Detect which cell encompasses the target text, then output its (X, Y) center coordinate. 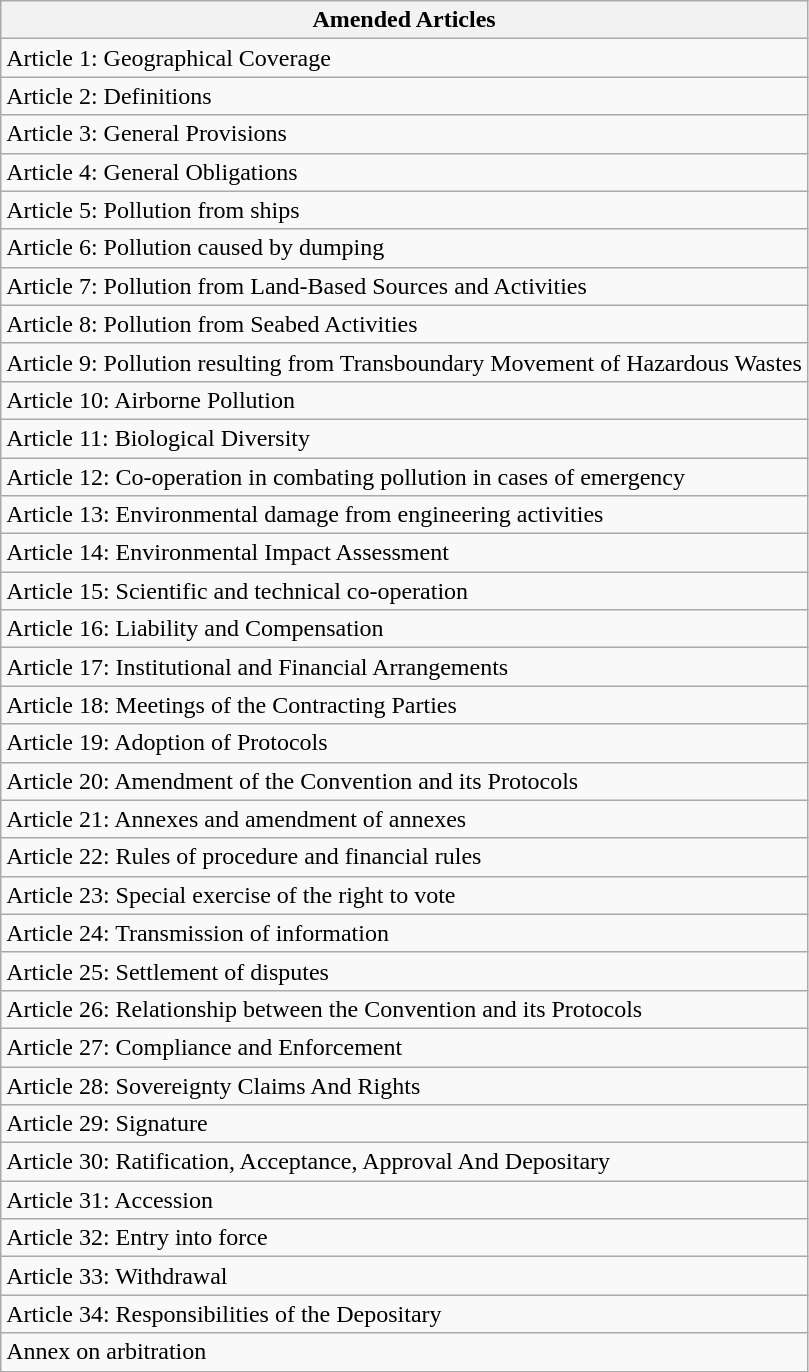
Article 20: Amendment of the Convention and its Protocols (404, 781)
Article 4: General Obligations (404, 172)
Article 16: Liability and Compensation (404, 629)
Article 27: Compliance and Enforcement (404, 1047)
Article 28: Sovereignty Claims And Rights (404, 1085)
Article 10: Airborne Pollution (404, 400)
Article 19: Adoption of Protocols (404, 743)
Article 34: Responsibilities of the Depositary (404, 1314)
Amended Articles (404, 20)
Article 14: Environmental Impact Assessment (404, 553)
Article 25: Settlement of disputes (404, 971)
Article 21: Annexes and amendment of annexes (404, 819)
Article 15: Scientific and technical co-operation (404, 591)
Article 6: Pollution caused by dumping (404, 248)
Article 12: Co-operation in combating pollution in cases of emergency (404, 477)
Article 29: Signature (404, 1124)
Article 23: Special exercise of the right to vote (404, 895)
Annex on arbitration (404, 1352)
Article 22: Rules of procedure and financial rules (404, 857)
Article 24: Transmission of information (404, 933)
Article 26: Relationship between the Convention and its Protocols (404, 1009)
Article 17: Institutional and Financial Arrangements (404, 667)
Article 31: Accession (404, 1200)
Article 33: Withdrawal (404, 1276)
Article 3: General Provisions (404, 134)
Article 9: Pollution resulting from Transboundary Movement of Hazardous Wastes (404, 362)
Article 2: Definitions (404, 96)
Article 5: Pollution from ships (404, 210)
Article 7: Pollution from Land-Based Sources and Activities (404, 286)
Article 30: Ratification, Acceptance, Approval And Depositary (404, 1162)
Article 18: Meetings of the Contracting Parties (404, 705)
Article 13: Environmental damage from engineering activities (404, 515)
Article 11: Biological Diversity (404, 438)
Article 8: Pollution from Seabed Activities (404, 324)
Article 32: Entry into force (404, 1238)
Article 1: Geographical Coverage (404, 58)
